Search for the cell housing the specified text and yield its (x, y) center coordinate. 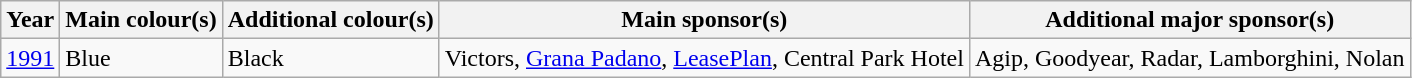
Main sponsor(s) (704, 20)
1991 (30, 58)
Additional major sponsor(s) (1190, 20)
Victors, Grana Padano, LeasePlan, Central Park Hotel (704, 58)
Blue (141, 58)
Year (30, 20)
Main colour(s) (141, 20)
Agip, Goodyear, Radar, Lamborghini, Nolan (1190, 58)
Additional colour(s) (330, 20)
Black (330, 58)
